Find where the given text appears and provide that cell's center as [X, Y] coordinate. 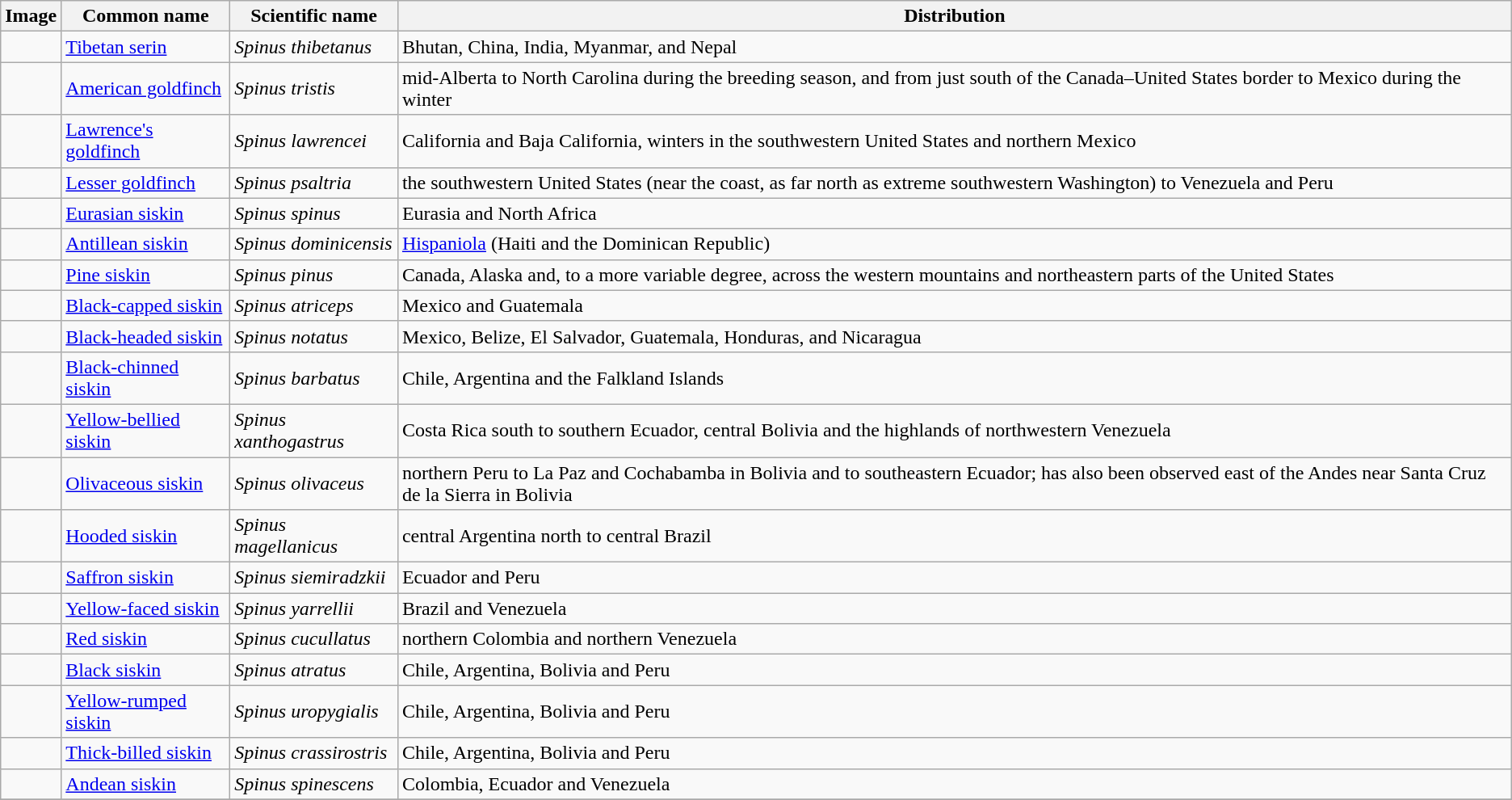
American goldfinch [145, 89]
Spinus thibetanus [314, 47]
Hooded siskin [145, 537]
Spinus atriceps [314, 305]
northern Colombia and northern Venezuela [955, 639]
the southwestern United States (near the coast, as far north as extreme southwestern Washington) to Venezuela and Peru [955, 183]
Andean siskin [145, 784]
central Argentina north to central Brazil [955, 537]
Scientific name [314, 16]
Chile, Argentina and the Falkland Islands [955, 378]
Mexico and Guatemala [955, 305]
Spinus uropygialis [314, 711]
Distribution [955, 16]
Black siskin [145, 670]
Brazil and Venezuela [955, 608]
Spinus siemiradzkii [314, 578]
Spinus notatus [314, 336]
Thick-billed siskin [145, 753]
Black-chinned siskin [145, 378]
Image [31, 16]
Saffron siskin [145, 578]
Yellow-bellied siskin [145, 430]
Eurasia and North Africa [955, 213]
Spinus spinescens [314, 784]
Spinus xanthogastrus [314, 430]
Yellow-rumped siskin [145, 711]
Pine siskin [145, 275]
Spinus psaltria [314, 183]
Spinus magellanicus [314, 537]
Common name [145, 16]
California and Baja California, winters in the southwestern United States and northern Mexico [955, 141]
Spinus barbatus [314, 378]
Black-capped siskin [145, 305]
Lesser goldfinch [145, 183]
Spinus spinus [314, 213]
Antillean siskin [145, 244]
Spinus tristis [314, 89]
Spinus lawrencei [314, 141]
Olivaceous siskin [145, 483]
Spinus pinus [314, 275]
Black-headed siskin [145, 336]
Ecuador and Peru [955, 578]
Tibetan serin [145, 47]
Yellow-faced siskin [145, 608]
Spinus cucullatus [314, 639]
Hispaniola (Haiti and the Dominican Republic) [955, 244]
Spinus crassirostris [314, 753]
Bhutan, China, India, Myanmar, and Nepal [955, 47]
Mexico, Belize, El Salvador, Guatemala, Honduras, and Nicaragua [955, 336]
Spinus atratus [314, 670]
Spinus olivaceus [314, 483]
Canada, Alaska and, to a more variable degree, across the western mountains and northeastern parts of the United States [955, 275]
Spinus dominicensis [314, 244]
Spinus yarrellii [314, 608]
Red siskin [145, 639]
Colombia, Ecuador and Venezuela [955, 784]
Costa Rica south to southern Ecuador, central Bolivia and the highlands of northwestern Venezuela [955, 430]
mid-Alberta to North Carolina during the breeding season, and from just south of the Canada–United States border to Mexico during the winter [955, 89]
Eurasian siskin [145, 213]
Lawrence's goldfinch [145, 141]
